Scan for the cell matching the given text and deliver its [X, Y] coordinate at center. 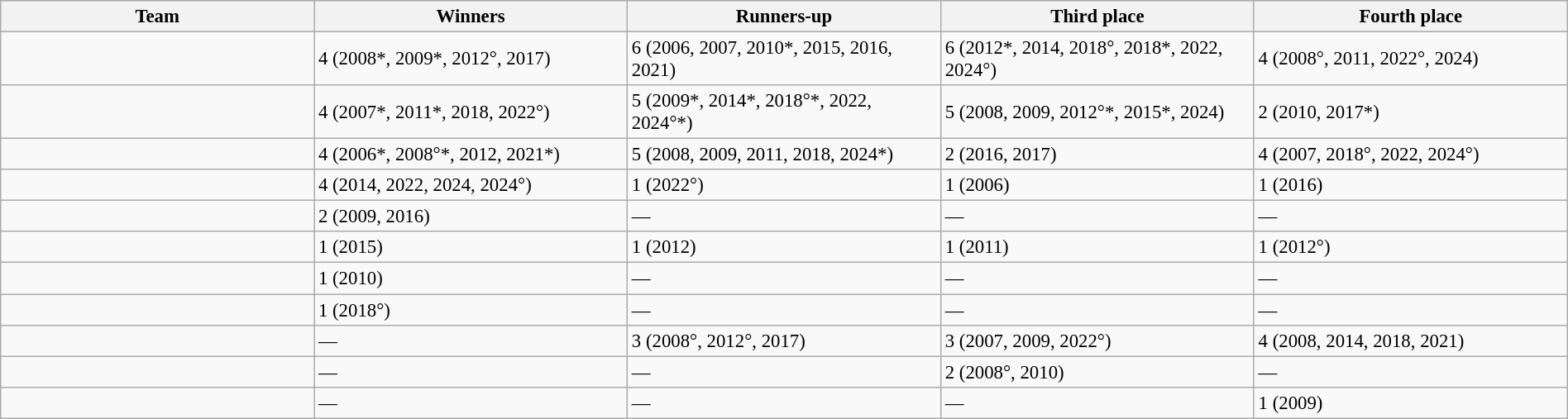
6 (2006, 2007, 2010*, 2015, 2016, 2021) [784, 60]
Runners-up [784, 17]
4 (2014, 2022, 2024, 2024°) [471, 185]
4 (2007*, 2011*, 2018, 2022°) [471, 112]
6 (2012*, 2014, 2018°, 2018*, 2022, 2024°) [1097, 60]
3 (2008°, 2012°, 2017) [784, 340]
Team [157, 17]
1 (2015) [471, 247]
2 (2010, 2017*) [1411, 112]
1 (2012°) [1411, 247]
1 (2018°) [471, 310]
4 (2006*, 2008°*, 2012, 2021*) [471, 155]
4 (2008*, 2009*, 2012°, 2017) [471, 60]
Third place [1097, 17]
1 (2012) [784, 247]
2 (2016, 2017) [1097, 155]
4 (2008°, 2011, 2022°, 2024) [1411, 60]
4 (2008, 2014, 2018, 2021) [1411, 340]
1 (2011) [1097, 247]
1 (2016) [1411, 185]
4 (2007, 2018°, 2022, 2024°) [1411, 155]
Fourth place [1411, 17]
1 (2010) [471, 279]
5 (2008, 2009, 2011, 2018, 2024*) [784, 155]
1 (2006) [1097, 185]
1 (2009) [1411, 402]
1 (2022°) [784, 185]
2 (2008°, 2010) [1097, 372]
Winners [471, 17]
2 (2009, 2016) [471, 217]
3 (2007, 2009, 2022°) [1097, 340]
5 (2008, 2009, 2012°*, 2015*, 2024) [1097, 112]
5 (2009*, 2014*, 2018°*, 2022, 2024°*) [784, 112]
